Detect which cell encompasses the target text, then output its (x, y) center coordinate. 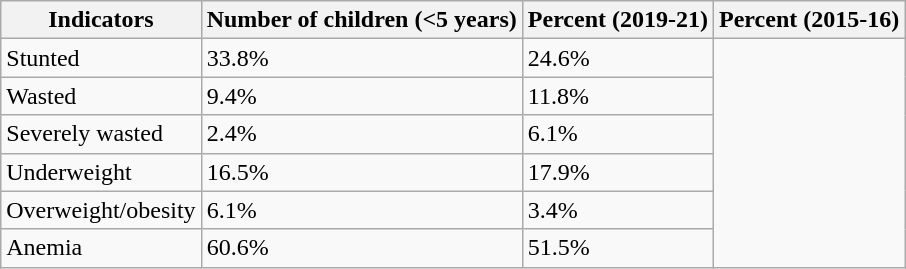
Number of children (<5 years) (362, 20)
Stunted (101, 58)
Percent (2015-16) (810, 20)
24.6% (618, 58)
Underweight (101, 172)
51.5% (618, 248)
16.5% (362, 172)
33.8% (362, 58)
Severely wasted (101, 134)
17.9% (618, 172)
Indicators (101, 20)
Overweight/obesity (101, 210)
3.4% (618, 210)
11.8% (618, 96)
2.4% (362, 134)
60.6% (362, 248)
Percent (2019-21) (618, 20)
9.4% (362, 96)
Anemia (101, 248)
Wasted (101, 96)
